Scan for the cell matching the given text and deliver its (X, Y) coordinate at center. 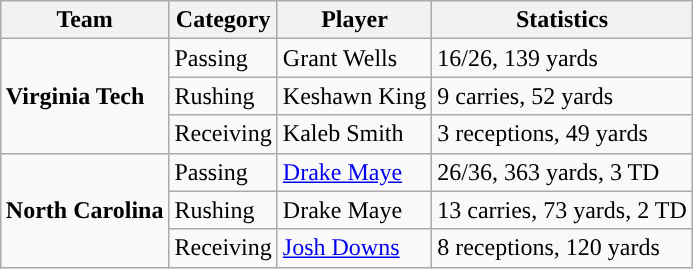
26/36, 363 yards, 3 TD (562, 172)
Virginia Tech (84, 96)
Player (354, 20)
Keshawn King (354, 96)
Category (223, 20)
9 carries, 52 yards (562, 96)
Grant Wells (354, 58)
8 receptions, 120 yards (562, 248)
13 carries, 73 yards, 2 TD (562, 210)
Kaleb Smith (354, 134)
Josh Downs (354, 248)
16/26, 139 yards (562, 58)
North Carolina (84, 210)
Team (84, 20)
3 receptions, 49 yards (562, 134)
Statistics (562, 20)
